Provide the (x, y) coordinate of the cell's center where the given text is located.  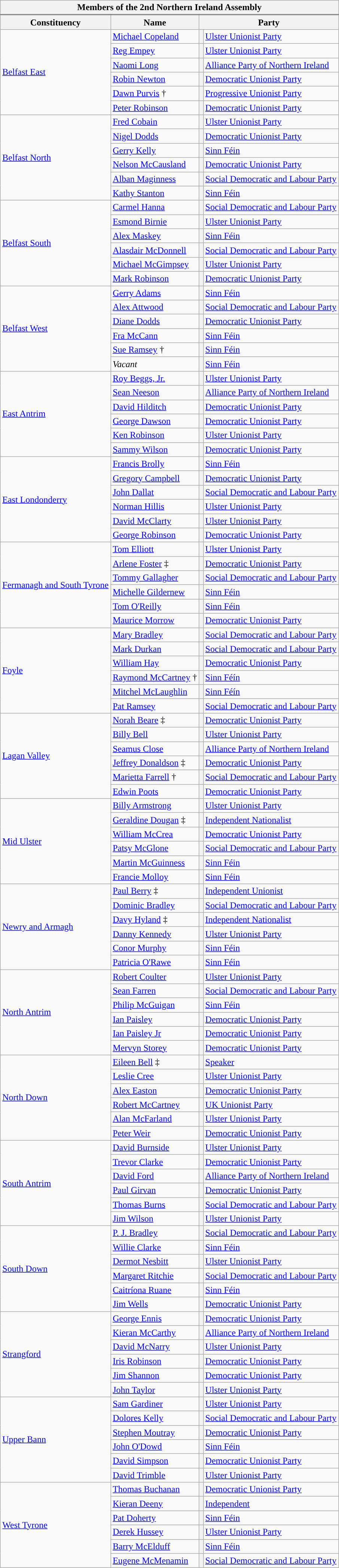
Iris Robinson (155, 1361)
Thomas Buchanan (155, 1489)
George Ennis (155, 1318)
Patsy McGlone (155, 848)
John O'Dowd (155, 1447)
Robert Coulter (155, 976)
Peter Weir (155, 1133)
Strangford (55, 1354)
Paul Girvan (155, 1190)
Arlene Foster ‡ (155, 564)
Roy Beggs, Jr. (155, 378)
Michael McGimpsey (155, 264)
Trevor Clarke (155, 1162)
Geraldine Dougan ‡ (155, 820)
Jim Wilson (155, 1219)
East Antrim (55, 414)
Sam Gardiner (155, 1404)
Michelle Gildernew (155, 592)
Party (269, 22)
Seamus Close (155, 749)
East Londonderry (55, 499)
David Burnside (155, 1147)
William McCrea (155, 834)
Naomi Long (155, 65)
William Hay (155, 663)
Marietta Farrell † (155, 777)
Alex Easton (155, 1090)
Constituency (55, 22)
Eileen Bell ‡ (155, 1062)
Ken Robinson (155, 435)
Name (155, 22)
Jeffrey Donaldson ‡ (155, 763)
Jim Wells (155, 1304)
Ian Paisley Jr (155, 1034)
Sammy Wilson (155, 449)
Gerry Adams (155, 293)
Tom O'Reilly (155, 606)
Robin Newton (155, 79)
Foyle (55, 670)
Diane Dodds (155, 321)
Conor Murphy (155, 948)
Alban Maginness (155, 179)
Norah Beare ‡ (155, 720)
Kieran McCarthy (155, 1333)
Belfast West (55, 329)
Davy Hyland ‡ (155, 919)
Danny Kennedy (155, 934)
North Antrim (55, 1012)
Billy Armstrong (155, 806)
Belfast North (55, 158)
Stephen Moutray (155, 1432)
George Dawson (155, 421)
Belfast South (55, 243)
Sean Farren (155, 991)
Kathy Stanton (155, 193)
Billy Bell (155, 734)
Philip McGuigan (155, 1005)
David Ford (155, 1176)
Fra McCann (155, 336)
Paul Berry ‡ (155, 891)
Upper Bann (55, 1439)
Patricia O'Rawe (155, 962)
Peter Robinson (155, 108)
Alex Maskey (155, 236)
Kieran Deeny (155, 1504)
Robert McCartney (155, 1105)
Esmond Birnie (155, 222)
John Dallat (155, 492)
Thomas Burns (155, 1205)
David Trimble (155, 1475)
Fermanagh and South Tyrone (55, 585)
Gerry Kelly (155, 150)
Lagan Valley (55, 756)
Jim Shannon (155, 1375)
Newry and Armagh (55, 927)
Vacant (155, 364)
South Down (55, 1269)
Norman Hillis (155, 506)
Alasdair McDonnell (155, 250)
Pat Ramsey (155, 706)
Mary Bradley (155, 635)
Derek Hussey (155, 1532)
Tom Elliott (155, 549)
Mid Ulster (55, 841)
Sue Ramsey † (155, 350)
West Tyrone (55, 1525)
Carmel Hanna (155, 207)
Independent Unionist (271, 891)
Nigel Dodds (155, 136)
Martin McGuinness (155, 863)
David McNarry (155, 1347)
Mark Robinson (155, 278)
George Robinson (155, 535)
Eugene McMenamin (155, 1561)
Francis Brolly (155, 464)
North Down (55, 1098)
P. J. Bradley (155, 1233)
Ian Paisley (155, 1019)
Tommy Gallagher (155, 578)
Progressive Unionist Party (271, 94)
Pat Doherty (155, 1518)
David Simpson (155, 1461)
Edwin Poots (155, 791)
Gregory Campbell (155, 478)
Dawn Purvis † (155, 94)
Alan McFarland (155, 1119)
Barry McElduff (155, 1546)
Fred Cobain (155, 122)
Independent (271, 1504)
South Antrim (55, 1183)
Margaret Ritchie (155, 1276)
Members of the 2nd Northern Ireland Assembly (169, 7)
Maurice Morrow (155, 620)
UK Unionist Party (271, 1105)
Dominic Bradley (155, 905)
Mervyn Storey (155, 1048)
Reg Empey (155, 51)
Sean Neeson (155, 393)
David McClarty (155, 521)
Mitchel McLaughlin (155, 692)
Mark Durkan (155, 649)
Belfast East (55, 72)
Raymond McCartney † (155, 677)
Speaker (271, 1062)
Leslie Cree (155, 1076)
Alex Attwood (155, 307)
Francie Molloy (155, 877)
Dermot Nesbitt (155, 1262)
Willie Clarke (155, 1247)
John Taylor (155, 1389)
Caitríona Ruane (155, 1290)
Nelson McCausland (155, 165)
Dolores Kelly (155, 1418)
Michael Copeland (155, 36)
David Hilditch (155, 407)
